Locate the cell with the specified text and output its [X, Y] center coordinate. 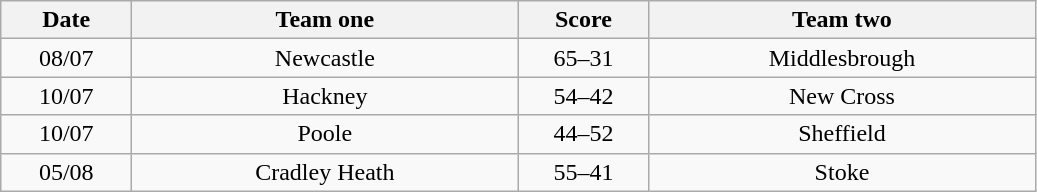
New Cross [842, 96]
54–42 [584, 96]
Score [584, 20]
44–52 [584, 134]
Team one [325, 20]
55–41 [584, 172]
Sheffield [842, 134]
Cradley Heath [325, 172]
Hackney [325, 96]
08/07 [66, 58]
65–31 [584, 58]
Date [66, 20]
Poole [325, 134]
Team two [842, 20]
Stoke [842, 172]
05/08 [66, 172]
Middlesbrough [842, 58]
Newcastle [325, 58]
